Locate the cell with the specified text and output its [X, Y] center coordinate. 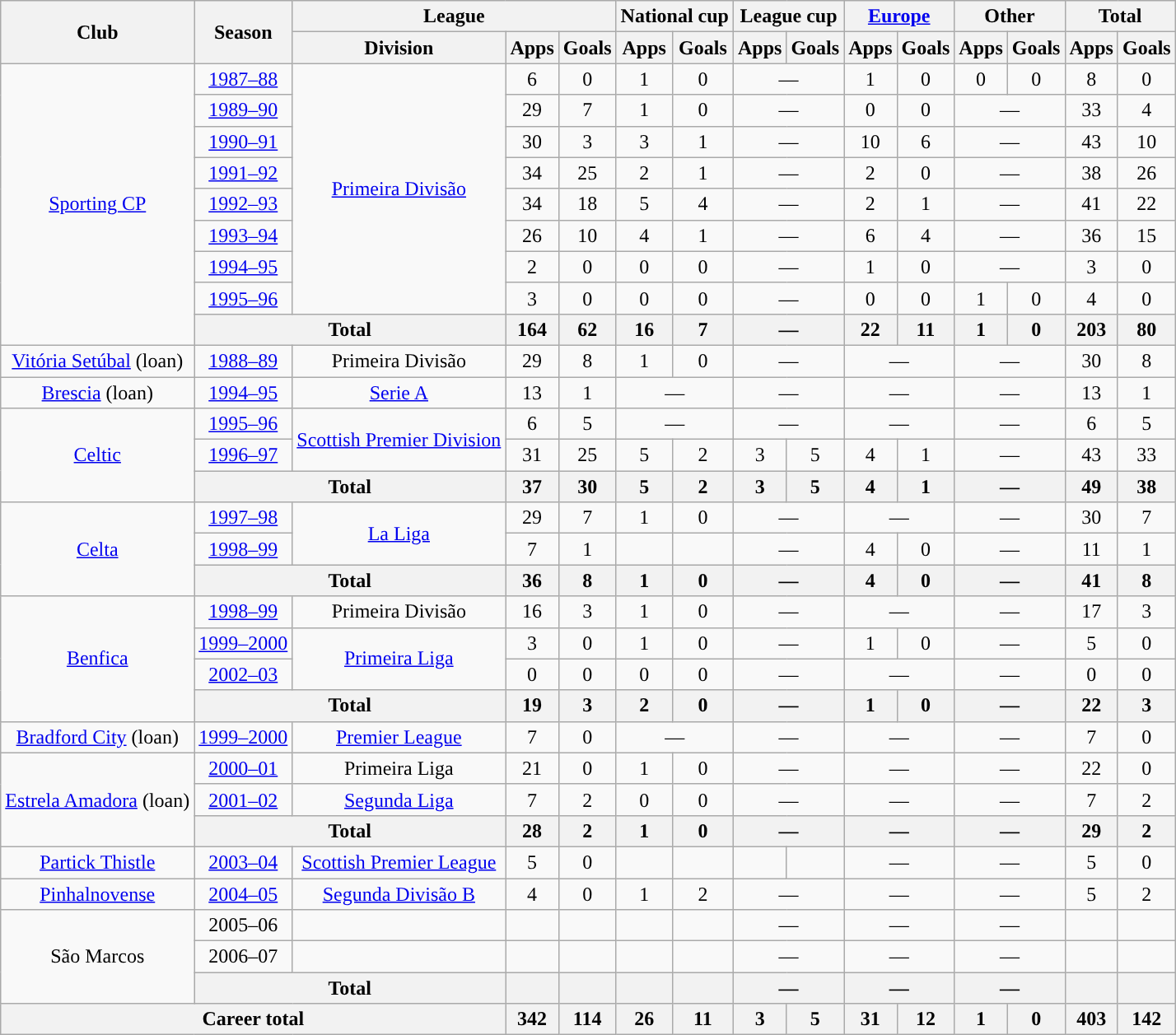
Vitória Setúbal (loan) [97, 361]
2003–04 [244, 862]
1996–97 [244, 455]
80 [1146, 329]
1993–94 [244, 235]
La Liga [399, 534]
18 [587, 204]
League [455, 16]
17 [1091, 612]
2004–05 [244, 893]
Bradford City (loan) [97, 737]
Serie A [399, 393]
1987–88 [244, 79]
Europe [899, 16]
1988–89 [244, 361]
203 [1091, 329]
28 [532, 831]
19 [532, 706]
Brescia (loan) [97, 393]
15 [1146, 235]
1997–98 [244, 518]
12 [926, 1019]
49 [1091, 487]
League cup [788, 16]
Career total [254, 1019]
62 [587, 329]
Other [1010, 16]
2001–02 [244, 800]
Club [97, 32]
Pinhalnovense [97, 893]
Partick Thistle [97, 862]
Estrela Amadora (loan) [97, 800]
National cup [674, 16]
Scottish Premier League [399, 862]
164 [532, 329]
2006–07 [244, 957]
Premier League [399, 737]
Scottish Premier Division [399, 440]
342 [532, 1019]
Segunda Divisão B [399, 893]
114 [587, 1019]
Division [399, 48]
1992–93 [244, 204]
2005–06 [244, 925]
1989–90 [244, 110]
Benfica [97, 659]
São Marcos [97, 957]
Segunda Liga [399, 800]
Celtic [97, 455]
Celta [97, 549]
1990–91 [244, 142]
37 [532, 487]
1991–92 [244, 173]
Season [244, 32]
Sporting CP [97, 204]
403 [1091, 1019]
21 [532, 768]
2002–03 [244, 674]
2000–01 [244, 768]
142 [1146, 1019]
